For the text-containing cell, return its midpoint in (X, Y) coordinate format. 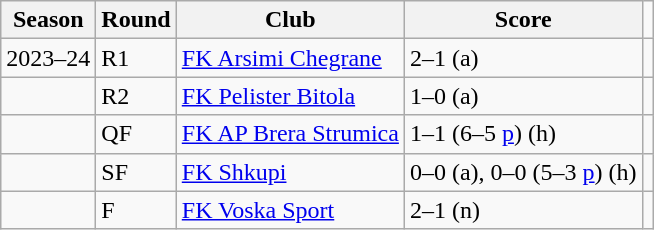
Score (523, 20)
FK Shkupi (290, 172)
Club (290, 20)
QF (136, 134)
F (136, 210)
R2 (136, 96)
Round (136, 20)
FK AP Brera Strumica (290, 134)
FK Pelister Bitola (290, 96)
2–1 (n) (523, 210)
0–0 (a), 0–0 (5–3 p) (h) (523, 172)
1–0 (a) (523, 96)
2023–24 (48, 58)
2–1 (a) (523, 58)
1–1 (6–5 p) (h) (523, 134)
FK Voska Sport (290, 210)
Season (48, 20)
FK Arsimi Chegrane (290, 58)
SF (136, 172)
R1 (136, 58)
